Scan for the cell matching the given text and deliver its [x, y] coordinate at center. 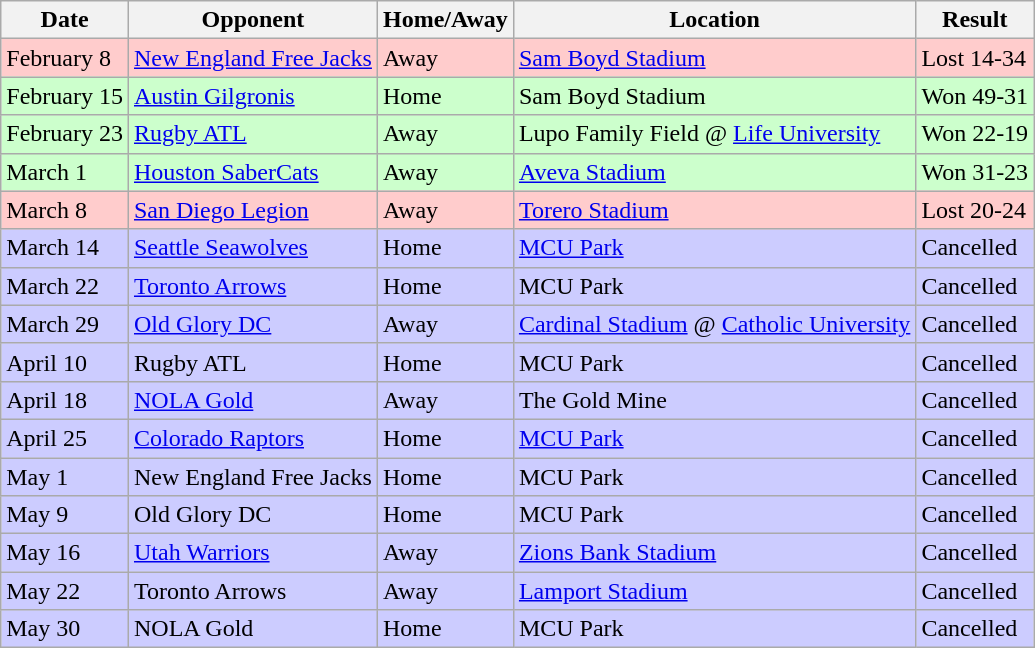
Seattle Seawolves [252, 248]
Austin Gilgronis [252, 96]
Home/Away [445, 20]
March 22 [65, 286]
Opponent [252, 20]
April 18 [65, 400]
Zions Bank Stadium [714, 553]
Result [975, 20]
April 25 [65, 438]
The Gold Mine [714, 400]
March 8 [65, 210]
San Diego Legion [252, 210]
Lupo Family Field @ Life University [714, 134]
Won 49-31 [975, 96]
May 30 [65, 629]
Houston SaberCats [252, 172]
February 15 [65, 96]
Lost 20-24 [975, 210]
May 22 [65, 591]
Aveva Stadium [714, 172]
Lost 14-34 [975, 58]
March 29 [65, 324]
March 14 [65, 248]
Utah Warriors [252, 553]
May 9 [65, 515]
April 10 [65, 362]
March 1 [65, 172]
May 16 [65, 553]
Won 22-19 [975, 134]
Colorado Raptors [252, 438]
February 8 [65, 58]
Location [714, 20]
Cardinal Stadium @ Catholic University [714, 324]
Lamport Stadium [714, 591]
Date [65, 20]
May 1 [65, 477]
Won 31-23 [975, 172]
February 23 [65, 134]
Torero Stadium [714, 210]
